Extract the [X, Y] coordinate from the center of the cell holding the provided text.  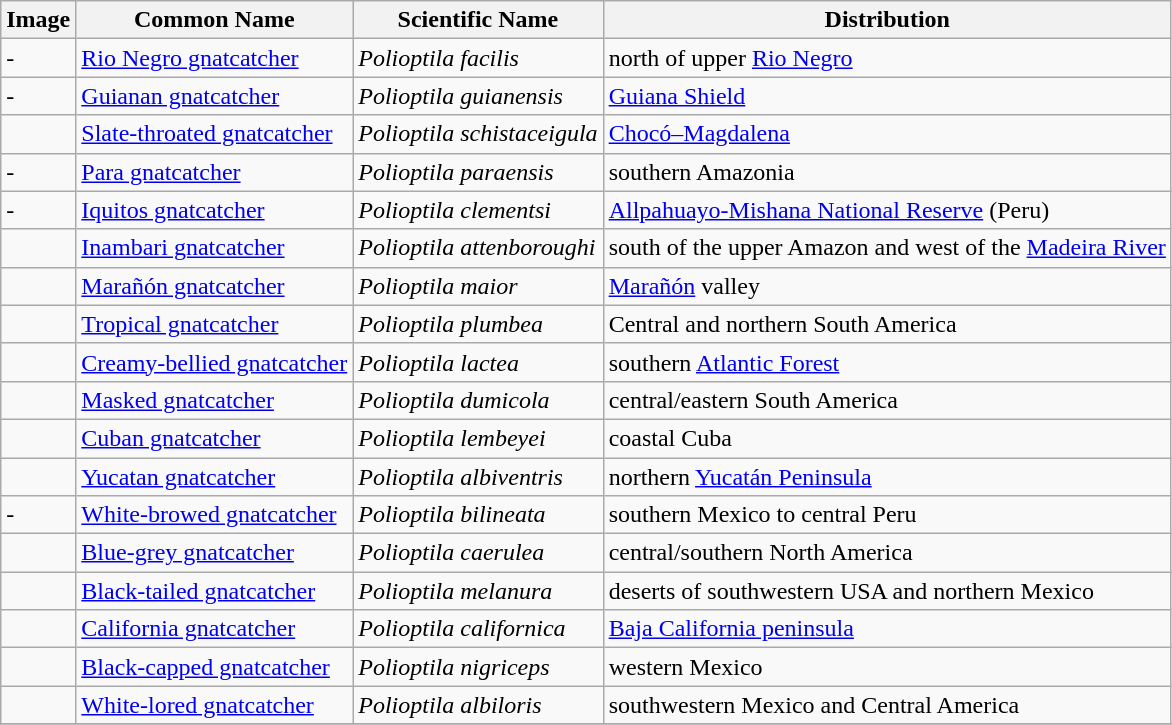
Polioptila melanura [478, 591]
southern Atlantic Forest [887, 362]
Creamy-bellied gnatcatcher [214, 362]
Rio Negro gnatcatcher [214, 58]
Marañón gnatcatcher [214, 286]
Central and northern South America [887, 324]
Distribution [887, 20]
southern Amazonia [887, 172]
Yucatan gnatcatcher [214, 477]
Slate-throated gnatcatcher [214, 134]
Black-capped gnatcatcher [214, 667]
Iquitos gnatcatcher [214, 210]
Inambari gnatcatcher [214, 248]
Polioptila albiloris [478, 705]
California gnatcatcher [214, 629]
Image [38, 20]
Guianan gnatcatcher [214, 96]
Allpahuayo-Mishana National Reserve (Peru) [887, 210]
Polioptila bilineata [478, 515]
Scientific Name [478, 20]
deserts of southwestern USA and northern Mexico [887, 591]
Tropical gnatcatcher [214, 324]
southern Mexico to central Peru [887, 515]
Polioptila facilis [478, 58]
southwestern Mexico and Central America [887, 705]
Polioptila schistaceigula [478, 134]
south of the upper Amazon and west of the Madeira River [887, 248]
coastal Cuba [887, 438]
Guiana Shield [887, 96]
Polioptila attenboroughi [478, 248]
northern Yucatán Peninsula [887, 477]
Marañón valley [887, 286]
Chocó–Magdalena [887, 134]
Polioptila caerulea [478, 553]
Polioptila guianensis [478, 96]
Polioptila lactea [478, 362]
western Mexico [887, 667]
White-lored gnatcatcher [214, 705]
Black-tailed gnatcatcher [214, 591]
Baja California peninsula [887, 629]
Blue-grey gnatcatcher [214, 553]
Polioptila maior [478, 286]
Polioptila lembeyei [478, 438]
White-browed gnatcatcher [214, 515]
north of upper Rio Negro [887, 58]
Polioptila plumbea [478, 324]
Polioptila clementsi [478, 210]
Common Name [214, 20]
Polioptila californica [478, 629]
Polioptila paraensis [478, 172]
Polioptila dumicola [478, 400]
central/eastern South America [887, 400]
Masked gnatcatcher [214, 400]
Polioptila albiventris [478, 477]
Polioptila nigriceps [478, 667]
Cuban gnatcatcher [214, 438]
Para gnatcatcher [214, 172]
central/southern North America [887, 553]
